Return (X, Y) of the center of cell containing provided text 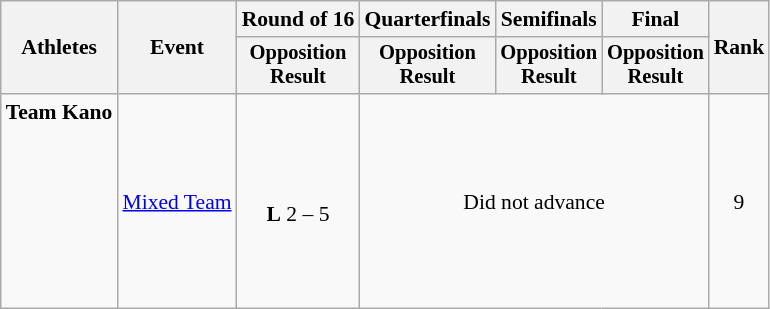
Semifinals (548, 19)
Mixed Team (176, 201)
Did not advance (534, 201)
9 (740, 201)
L 2 – 5 (298, 201)
Final (656, 19)
Athletes (60, 48)
Event (176, 48)
Team Kano (60, 201)
Quarterfinals (427, 19)
Round of 16 (298, 19)
Rank (740, 48)
